Locate the cell with the specified text and output its [X, Y] center coordinate. 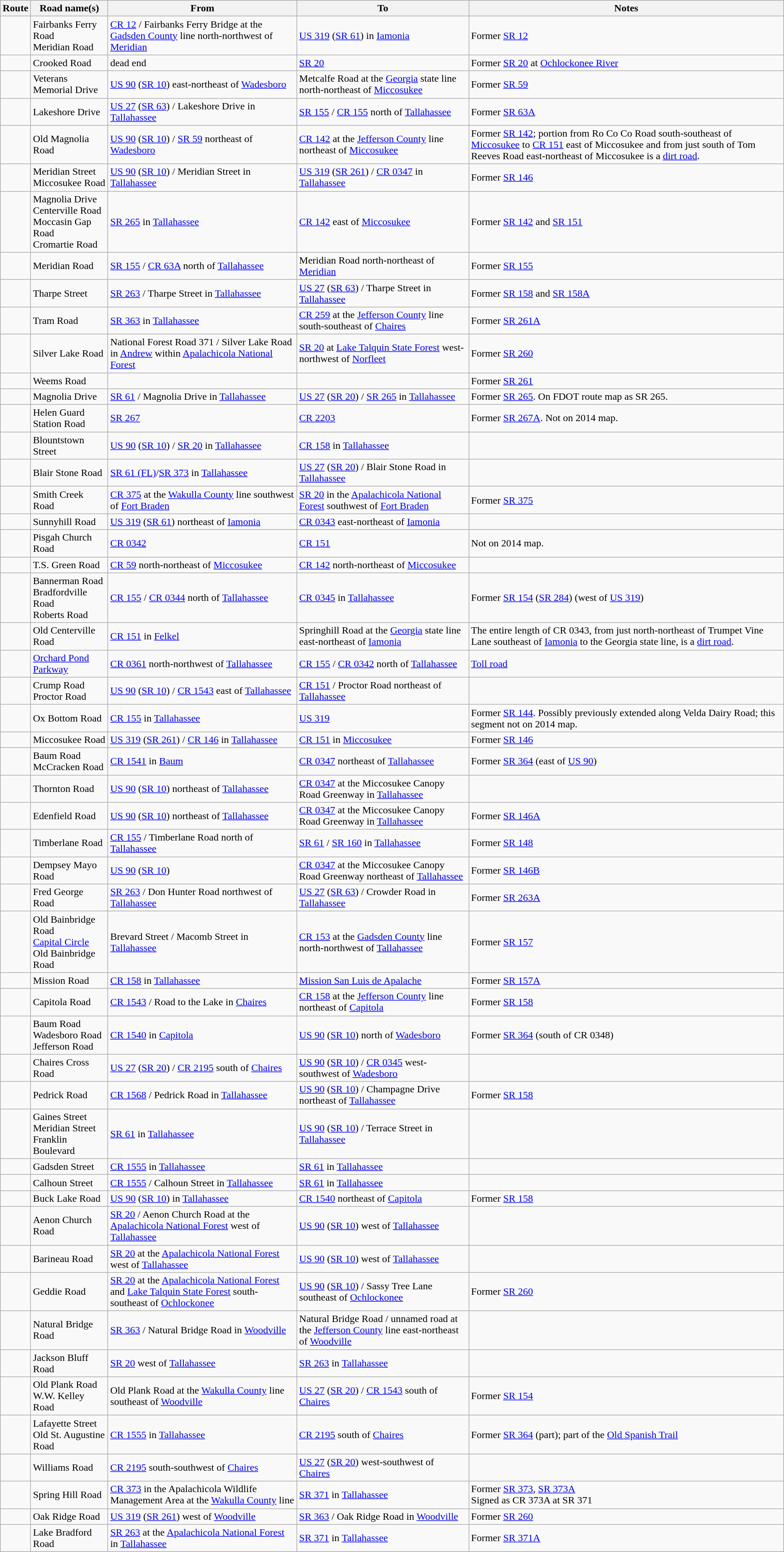
Baum RoadWadesboro RoadJefferson Road [70, 1035]
SR 263 / Don Hunter Road northwest of Tallahassee [203, 898]
Smith Creek Road [70, 500]
US 319 (SR 61) northeast of Iamonia [203, 522]
CR 0347 northeast of Tallahassee [383, 761]
Gaines StreetMeridian StreetFranklin Boulevard [70, 1134]
CR 1540 in Capitola [203, 1035]
Former SR 261 [626, 381]
CR 0361 north-northwest of Tallahassee [203, 664]
Lakeshore Drive [70, 111]
Weems Road [70, 381]
Buck Lake Road [70, 1198]
Fairbanks Ferry RoadMeridian Road [70, 36]
SR 263 in Tallahassee [383, 1363]
Former SR 373, SR 373ASigned as CR 373A at SR 371 [626, 1495]
US 27 (SR 20) / CR 2195 south of Chaires [203, 1068]
US 90 (SR 10) / SR 20 in Tallahassee [203, 446]
Former SR 154 [626, 1396]
Timberlane Road [70, 843]
SR 263 at the Apalachicola National Forest in Tallahassee [203, 1538]
CR 0343 east-northeast of Iamonia [383, 522]
Ox Bottom Road [70, 718]
Spring Hill Road [70, 1495]
SR 265 in Tallahassee [203, 222]
US 90 (SR 10) north of Wadesboro [383, 1035]
National Forest Road 371 / Silver Lake Road in Andrew within Apalachicola National Forest [203, 353]
Jackson Bluff Road [70, 1363]
Blair Stone Road [70, 473]
Natural Bridge Road [70, 1330]
Crooked Road [70, 63]
US 27 (SR 63) / Tharpe Street in Tallahassee [383, 293]
SR 363 / Oak Ridge Road in Woodville [383, 1516]
Lake Bradford Road [70, 1538]
Miccosukee Road [70, 740]
Toll road [626, 664]
Former SR 157 [626, 942]
SR 363 / Natural Bridge Road in Woodville [203, 1330]
Former SR 12 [626, 36]
US 90 (SR 10) east-northeast of Wadesboro [203, 85]
Former SR 261A [626, 320]
SR 20 at Lake Talquin State Forest west-northwest of Norfleet [383, 353]
SR 267 [203, 418]
Edenfield Road [70, 816]
Former SR 146A [626, 816]
Bannerman RoadBradfordville RoadRoberts Road [70, 598]
Pisgah Church Road [70, 543]
dead end [203, 63]
US 27 (SR 20) / Blair Stone Road in Tallahassee [383, 473]
Former SR 148 [626, 843]
Blountstown Street [70, 446]
Former SR 364 (south of CR 0348) [626, 1035]
Route [15, 8]
Former SR 155 [626, 266]
US 319 (SR 261) west of Woodville [203, 1516]
T.S. Green Road [70, 565]
US 27 (SR 63) / Crowder Road in Tallahassee [383, 898]
US 90 (SR 10) / Sassy Tree Lane southeast of Ochlockonee [383, 1292]
Springhill Road at the Georgia state line east-northeast of Iamonia [383, 636]
US 319 (SR 261) / CR 146 in Tallahassee [203, 740]
Dempsey Mayo Road [70, 871]
CR 151 / Proctor Road northeast of Tallahassee [383, 691]
CR 155 in Tallahassee [203, 718]
US 319 (SR 261) / CR 0347 in Tallahassee [383, 178]
Natural Bridge Road / unnamed road at the Jefferson County line east-northeast of Woodville [383, 1330]
Baum RoadMcCracken Road [70, 761]
Former SR 142 and SR 151 [626, 222]
Capitola Road [70, 1002]
CR 2203 [383, 418]
Former SR 364 (part); part of the Old Spanish Trail [626, 1435]
CR 1543 / Road to the Lake in Chaires [203, 1002]
Thornton Road [70, 789]
Meridian Road [70, 266]
CR 155 / CR 0342 north of Tallahassee [383, 664]
Pedrick Road [70, 1095]
Sunnyhill Road [70, 522]
Brevard Street / Macomb Street in Tallahassee [203, 942]
CR 59 north-northeast of Miccosukee [203, 565]
US 90 (SR 10) / CR 0345 west-southwest of Wadesboro [383, 1068]
Crump RoadProctor Road [70, 691]
Notes [626, 8]
Fred George Road [70, 898]
CR 0345 in Tallahassee [383, 598]
Meridian StreetMiccosukee Road [70, 178]
US 90 (SR 10) / SR 59 northeast of Wadesboro [203, 145]
CR 0342 [203, 543]
Oak Ridge Road [70, 1516]
Silver Lake Road [70, 353]
Former SR 59 [626, 85]
CR 2195 south-southwest of Chaires [203, 1467]
CR 151 in Felkel [203, 636]
CR 142 east of Miccosukee [383, 222]
CR 1540 northeast of Capitola [383, 1198]
Helen Guard Station Road [70, 418]
US 90 (SR 10) [203, 871]
Aenon Church Road [70, 1226]
Old Plank RoadW.W. Kelley Road [70, 1396]
US 90 (SR 10) / Meridian Street in Tallahassee [203, 178]
Orchard Pond Parkway [70, 664]
Not on 2014 map. [626, 543]
Lafayette StreetOld St. Augustine Road [70, 1435]
SR 20 / Aenon Church Road at the Apalachicola National Forest west of Tallahassee [203, 1226]
CR 142 at the Jefferson County line northeast of Miccosukee [383, 145]
Mission Road [70, 980]
Mission San Luis de Apalache [383, 980]
CR 2195 south of Chaires [383, 1435]
CR 142 north-northeast of Miccosukee [383, 565]
Tharpe Street [70, 293]
Former SR 364 (east of US 90) [626, 761]
US 27 (SR 20) / SR 265 in Tallahassee [383, 397]
CR 1541 in Baum [203, 761]
Tram Road [70, 320]
SR 363 in Tallahassee [203, 320]
CR 153 at the Gadsden County line north-northwest of Tallahassee [383, 942]
Chaires Cross Road [70, 1068]
SR 61 / SR 160 in Tallahassee [383, 843]
US 27 (SR 20) / CR 1543 south of Chaires [383, 1396]
Former SR 371A [626, 1538]
Road name(s) [70, 8]
SR 155 / CR 63A north of Tallahassee [203, 266]
From [203, 8]
Former SR 263A [626, 898]
CR 373 in the Apalachicola Wildlife Management Area at the Wakulla County line [203, 1495]
Former SR 146B [626, 871]
SR 20 at the Apalachicola National Forest and Lake Talquin State Forest south-southeast of Ochlockonee [203, 1292]
Former SR 154 (SR 284) (west of US 319) [626, 598]
CR 1568 / Pedrick Road in Tallahassee [203, 1095]
Former SR 157A [626, 980]
SR 20 west of Tallahassee [203, 1363]
Former SR 63A [626, 111]
SR 155 / CR 155 north of Tallahassee [383, 111]
SR 20 at the Apalachicola National Forest west of Tallahassee [203, 1259]
Meridian Road north-northeast of Meridian [383, 266]
SR 61 (FL)/SR 373 in Tallahassee [203, 473]
Former SR 265. On FDOT route map as SR 265. [626, 397]
SR 263 / Tharpe Street in Tallahassee [203, 293]
Metcalfe Road at the Georgia state line north-northeast of Miccosukee [383, 85]
US 90 (SR 10) in Tallahassee [203, 1198]
Old Plank Road at the Wakulla County line southeast of Woodville [203, 1396]
Williams Road [70, 1467]
Former SR 20 at Ochlockonee River [626, 63]
Magnolia DriveCenterville RoadMoccasin Gap RoadCromartie Road [70, 222]
US 90 (SR 10) / Champagne Drive northeast of Tallahassee [383, 1095]
SR 20 [383, 63]
Former SR 375 [626, 500]
US 27 (SR 63) / Lakeshore Drive in Tallahassee [203, 111]
US 319 [383, 718]
CR 0347 at the Miccosukee Canopy Road Greenway northeast of Tallahassee [383, 871]
Barineau Road [70, 1259]
The entire length of CR 0343, from just north-northeast of Trumpet Vine Lane southeast of Iamonia to the Georgia state line, is a dirt road. [626, 636]
US 27 (SR 20) west-southwest of Chaires [383, 1467]
US 90 (SR 10) / Terrace Street in Tallahassee [383, 1134]
CR 158 at the Jefferson County line northeast of Capitola [383, 1002]
CR 151 [383, 543]
To [383, 8]
Former SR 267A. Not on 2014 map. [626, 418]
CR 155 / Timberlane Road north of Tallahassee [203, 843]
Magnolia Drive [70, 397]
Former SR 144. Possibly previously extended along Velda Dairy Road; this segment not on 2014 map. [626, 718]
CR 155 / CR 0344 north of Tallahassee [203, 598]
Old Magnolia Road [70, 145]
CR 1555 / Calhoun Street in Tallahassee [203, 1182]
Former SR 158 and SR 158A [626, 293]
Veterans Memorial Drive [70, 85]
SR 20 in the Apalachicola National Forest southwest of Fort Braden [383, 500]
Calhoun Street [70, 1182]
Old Centerville Road [70, 636]
Gadsden Street [70, 1167]
Old Bainbridge RoadCapital CircleOld Bainbridge Road [70, 942]
Geddie Road [70, 1292]
SR 61 / Magnolia Drive in Tallahassee [203, 397]
CR 259 at the Jefferson County line south-southeast of Chaires [383, 320]
US 319 (SR 61) in Iamonia [383, 36]
CR 375 at the Wakulla County line southwest of Fort Braden [203, 500]
CR 151 in Miccosukee [383, 740]
US 90 (SR 10) / CR 1543 east of Tallahassee [203, 691]
CR 12 / Fairbanks Ferry Bridge at the Gadsden County line north-northwest of Meridian [203, 36]
